Detect which cell encompasses the target text, then output its [X, Y] center coordinate. 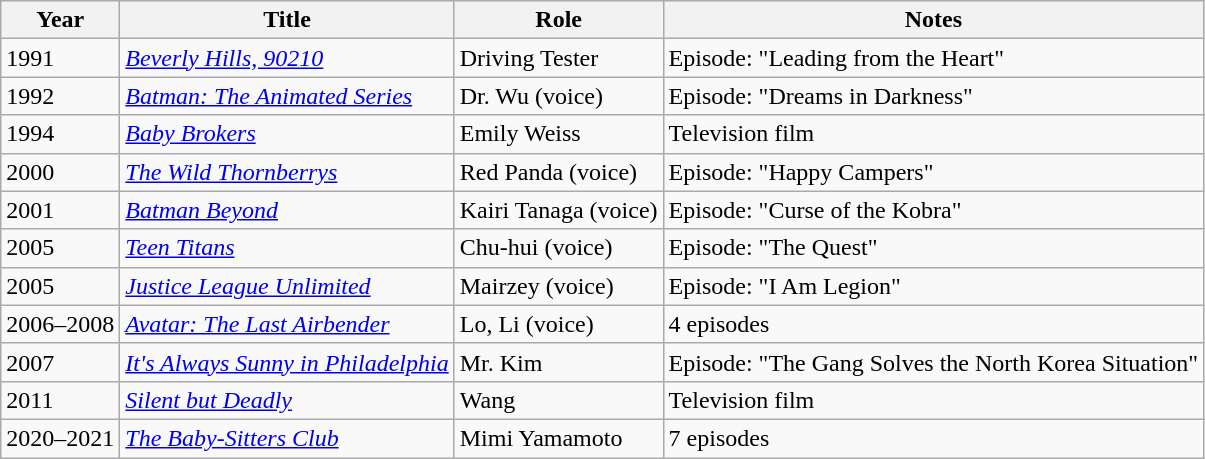
Chu-hui (voice) [558, 248]
Year [60, 20]
1994 [60, 134]
Justice League Unlimited [287, 286]
2011 [60, 400]
Episode: "Happy Campers" [934, 172]
Notes [934, 20]
Role [558, 20]
Mairzey (voice) [558, 286]
1992 [60, 96]
Episode: "Curse of the Kobra" [934, 210]
2000 [60, 172]
Mr. Kim [558, 362]
2006–2008 [60, 324]
Red Panda (voice) [558, 172]
The Baby-Sitters Club [287, 438]
Kairi Tanaga (voice) [558, 210]
Episode: "Dreams in Darkness" [934, 96]
Episode: "The Quest" [934, 248]
Teen Titans [287, 248]
Emily Weiss [558, 134]
Avatar: The Last Airbender [287, 324]
4 episodes [934, 324]
Batman: The Animated Series [287, 96]
7 episodes [934, 438]
Episode: "I Am Legion" [934, 286]
Episode: "The Gang Solves the North Korea Situation" [934, 362]
Silent but Deadly [287, 400]
Lo, Li (voice) [558, 324]
Baby Brokers [287, 134]
Beverly Hills, 90210 [287, 58]
1991 [60, 58]
Episode: "Leading from the Heart" [934, 58]
2007 [60, 362]
Driving Tester [558, 58]
Wang [558, 400]
The Wild Thornberrys [287, 172]
2020–2021 [60, 438]
2001 [60, 210]
Batman Beyond [287, 210]
Mimi Yamamoto [558, 438]
Dr. Wu (voice) [558, 96]
It's Always Sunny in Philadelphia [287, 362]
Title [287, 20]
